Output the (x, y) coordinate of the center of the cell containing the given text.  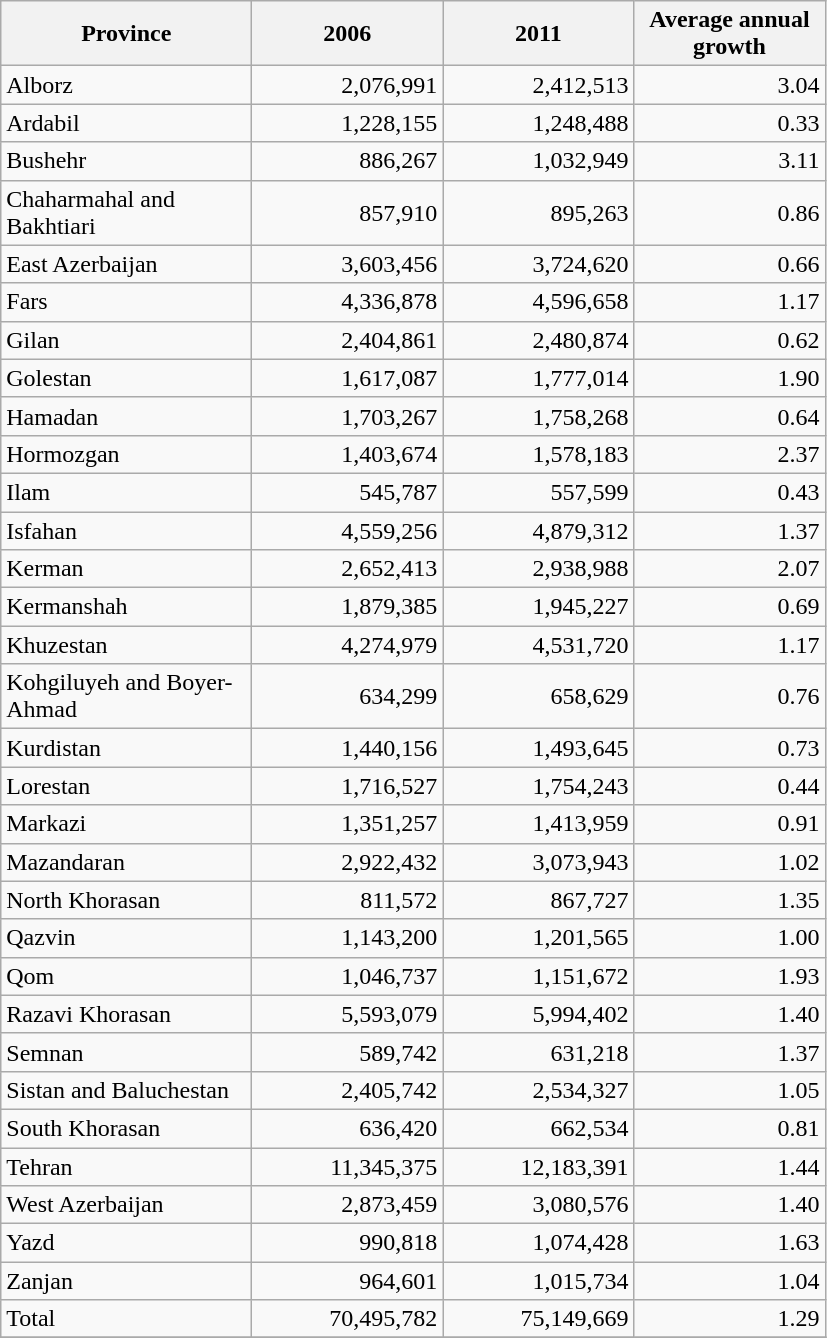
0.66 (730, 264)
South Khorasan (126, 1128)
0.86 (730, 212)
Kerman (126, 569)
Province (126, 34)
Alborz (126, 85)
Qom (126, 976)
2,534,327 (538, 1090)
1,716,527 (348, 786)
0.81 (730, 1128)
Kohgiluyeh and Boyer-Ahmad (126, 696)
Hormozgan (126, 454)
2,922,432 (348, 862)
0.69 (730, 607)
857,910 (348, 212)
1.29 (730, 1319)
3.11 (730, 161)
Razavi Khorasan (126, 1014)
75,149,669 (538, 1319)
1,578,183 (538, 454)
1,151,672 (538, 976)
East Azerbaijan (126, 264)
1,440,156 (348, 748)
4,531,720 (538, 645)
2,938,988 (538, 569)
2,652,413 (348, 569)
1,228,155 (348, 123)
West Azerbaijan (126, 1205)
3,073,943 (538, 862)
Isfahan (126, 531)
1,754,243 (538, 786)
1.02 (730, 862)
3,080,576 (538, 1205)
867,727 (538, 900)
1,201,565 (538, 938)
0.44 (730, 786)
70,495,782 (348, 1319)
1,351,257 (348, 824)
4,336,878 (348, 302)
1,074,428 (538, 1243)
12,183,391 (538, 1167)
0.33 (730, 123)
0.64 (730, 416)
Bushehr (126, 161)
1,617,087 (348, 378)
0.73 (730, 748)
Semnan (126, 1052)
Zanjan (126, 1281)
4,274,979 (348, 645)
5,593,079 (348, 1014)
2,404,861 (348, 340)
662,534 (538, 1128)
Chaharmahal and Bakhtiari (126, 212)
2011 (538, 34)
1.35 (730, 900)
4,879,312 (538, 531)
634,299 (348, 696)
Fars (126, 302)
11,345,375 (348, 1167)
1,046,737 (348, 976)
557,599 (538, 492)
4,596,658 (538, 302)
1,493,645 (538, 748)
4,559,256 (348, 531)
1,248,488 (538, 123)
886,267 (348, 161)
5,994,402 (538, 1014)
2.37 (730, 454)
631,218 (538, 1052)
3,603,456 (348, 264)
Tehran (126, 1167)
895,263 (538, 212)
1,703,267 (348, 416)
1,879,385 (348, 607)
990,818 (348, 1243)
1,143,200 (348, 938)
545,787 (348, 492)
0.76 (730, 696)
1.00 (730, 938)
658,629 (538, 696)
1,032,949 (538, 161)
964,601 (348, 1281)
1,403,674 (348, 454)
Khuzestan (126, 645)
Markazi (126, 824)
0.62 (730, 340)
Hamadan (126, 416)
1.63 (730, 1243)
0.43 (730, 492)
Golestan (126, 378)
2,412,513 (538, 85)
Average annual growth (730, 34)
1,777,014 (538, 378)
Gilan (126, 340)
North Khorasan (126, 900)
Ardabil (126, 123)
3,724,620 (538, 264)
2006 (348, 34)
Ilam (126, 492)
Mazandaran (126, 862)
Kermanshah (126, 607)
3.04 (730, 85)
1.05 (730, 1090)
2,405,742 (348, 1090)
Sistan and Baluchestan (126, 1090)
2,076,991 (348, 85)
2,873,459 (348, 1205)
1.04 (730, 1281)
Lorestan (126, 786)
1.93 (730, 976)
589,742 (348, 1052)
1,945,227 (538, 607)
2.07 (730, 569)
1.90 (730, 378)
Kurdistan (126, 748)
811,572 (348, 900)
1,015,734 (538, 1281)
636,420 (348, 1128)
0.91 (730, 824)
2,480,874 (538, 340)
1.44 (730, 1167)
Total (126, 1319)
Yazd (126, 1243)
1,758,268 (538, 416)
Qazvin (126, 938)
1,413,959 (538, 824)
